Extract the [X, Y] coordinate from the center of the cell holding the provided text.  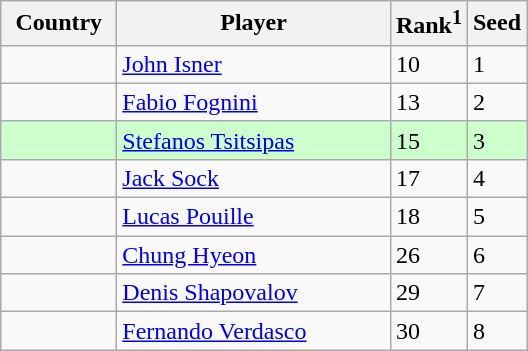
Rank1 [428, 24]
8 [496, 331]
29 [428, 293]
17 [428, 178]
Chung Hyeon [254, 255]
Player [254, 24]
Stefanos Tsitsipas [254, 140]
Lucas Pouille [254, 217]
18 [428, 217]
Fabio Fognini [254, 102]
Fernando Verdasco [254, 331]
Seed [496, 24]
1 [496, 64]
Country [59, 24]
13 [428, 102]
2 [496, 102]
4 [496, 178]
Jack Sock [254, 178]
15 [428, 140]
30 [428, 331]
7 [496, 293]
6 [496, 255]
10 [428, 64]
Denis Shapovalov [254, 293]
26 [428, 255]
5 [496, 217]
3 [496, 140]
John Isner [254, 64]
